Locate the cell with the specified text and output its [X, Y] center coordinate. 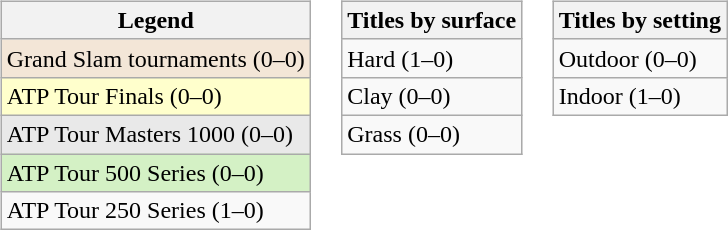
Outdoor (0–0) [640, 58]
ATP Tour Masters 1000 (0–0) [156, 134]
Grass (0–0) [432, 134]
ATP Tour 250 Series (1–0) [156, 211]
Hard (1–0) [432, 58]
Titles by surface [432, 20]
Titles by setting [640, 20]
ATP Tour 500 Series (0–0) [156, 173]
ATP Tour Finals (0–0) [156, 96]
Indoor (1–0) [640, 96]
Legend [156, 20]
Clay (0–0) [432, 96]
Grand Slam tournaments (0–0) [156, 58]
